Detect which cell encompasses the target text, then output its [X, Y] center coordinate. 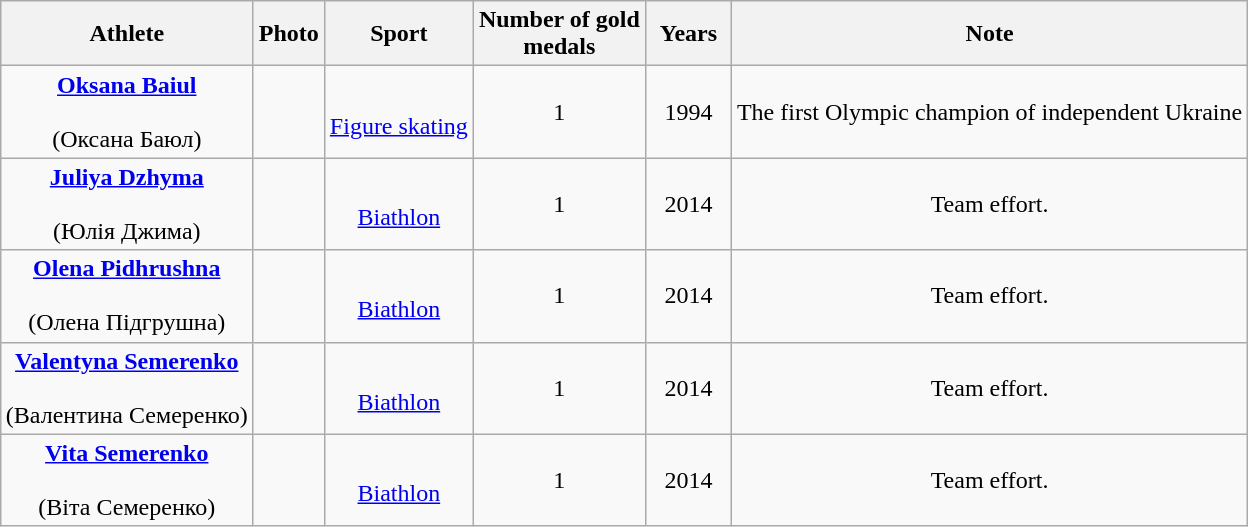
Oksana Baiul(Оксана Баюл) [126, 112]
Sport [398, 34]
Olena Pidhrushna(Олена Підгрушна) [126, 296]
Number of goldmedals [559, 34]
Note [989, 34]
Vita Semerenko(Віта Семеренко) [126, 480]
Photo [288, 34]
Juliya Dzhyma(Юлія Джима) [126, 204]
The first Olympic champion of independent Ukraine [989, 112]
Years [688, 34]
1994 [688, 112]
Figure skating [398, 112]
Athlete [126, 34]
Valentyna Semerenko(Валентина Семеренко) [126, 388]
